Detect which cell encompasses the target text, then output its (X, Y) center coordinate. 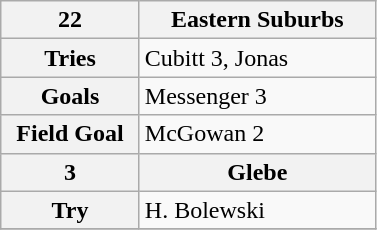
Goals (70, 96)
Field Goal (70, 134)
H. Bolewski (257, 210)
McGowan 2 (257, 134)
22 (70, 20)
Cubitt 3, Jonas (257, 58)
Tries (70, 58)
Try (70, 210)
Glebe (257, 172)
3 (70, 172)
Eastern Suburbs (257, 20)
Messenger 3 (257, 96)
